Detect which cell encompasses the target text, then output its (X, Y) center coordinate. 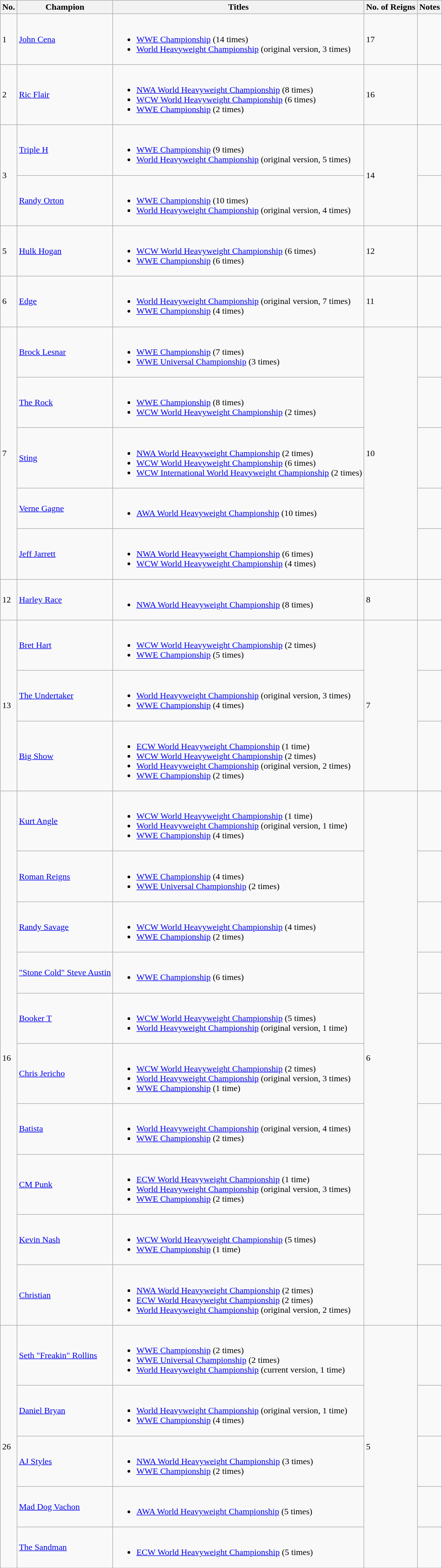
World Heavyweight Championship (original version, 7 times)WWE Championship (4 times) (238, 301)
"Stone Cold" Steve Austin (65, 973)
ECW World Heavyweight Championship (5 times) (238, 1547)
WWE Championship (14 times)World Heavyweight Championship (original version, 3 times) (238, 39)
World Heavyweight Championship (original version, 1 time)WWE Championship (4 times) (238, 1410)
ECW World Heavyweight Championship (1 time)World Heavyweight Championship (original version, 3 times)WWE Championship (2 times) (238, 1184)
Chris Jericho (65, 1074)
World Heavyweight Championship (original version, 3 times)WWE Championship (4 times) (238, 696)
AWA World Heavyweight Championship (5 times) (238, 1507)
Christian (65, 1295)
WCW World Heavyweight Championship (6 times)WWE Championship (6 times) (238, 251)
NWA World Heavyweight Championship (2 times)WCW World Heavyweight Championship (6 times)WCW International World Heavyweight Championship (2 times) (238, 458)
NWA World Heavyweight Championship (8 times)WCW World Heavyweight Championship (6 times)WWE Championship (2 times) (238, 94)
WCW World Heavyweight Championship (2 times)World Heavyweight Championship (original version, 3 times)WWE Championship (1 time) (238, 1074)
Verne Gagne (65, 508)
Daniel Bryan (65, 1410)
WCW World Heavyweight Championship (1 time)World Heavyweight Championship (original version, 1 time)WWE Championship (4 times) (238, 821)
CM Punk (65, 1184)
WCW World Heavyweight Championship (2 times)WWE Championship (5 times) (238, 645)
WWE Championship (9 times)World Heavyweight Championship (original version, 5 times) (238, 150)
NWA World Heavyweight Championship (2 times)ECW World Heavyweight Championship (2 times)World Heavyweight Championship (original version, 2 times) (238, 1295)
WWE Championship (10 times)World Heavyweight Championship (original version, 4 times) (238, 200)
Seth "Freakin" Rollins (65, 1355)
Randy Savage (65, 927)
26 (9, 1446)
8 (391, 599)
10 (391, 453)
14 (391, 175)
NWA World Heavyweight Championship (6 times)WCW World Heavyweight Championship (4 times) (238, 554)
Roman Reigns (65, 876)
1 (9, 39)
Big Show (65, 756)
WWE Championship (2 times)WWE Universal Championship (2 times)World Heavyweight Championship (current version, 1 time) (238, 1355)
Kurt Angle (65, 821)
2 (9, 94)
Bret Hart (65, 645)
Ric Flair (65, 94)
World Heavyweight Championship (original version, 4 times)WWE Championship (2 times) (238, 1129)
WCW World Heavyweight Championship (4 times)WWE Championship (2 times) (238, 927)
Edge (65, 301)
NWA World Heavyweight Championship (3 times)WWE Championship (2 times) (238, 1461)
Kevin Nash (65, 1240)
Jeff Jarrett (65, 554)
Triple H (65, 150)
WWE Championship (4 times)WWE Universal Championship (2 times) (238, 876)
NWA World Heavyweight Championship (8 times) (238, 599)
17 (391, 39)
WWE Championship (7 times)WWE Universal Championship (3 times) (238, 352)
Sting (65, 458)
Mad Dog Vachon (65, 1507)
Batista (65, 1129)
AJ Styles (65, 1461)
Brock Lesnar (65, 352)
The Rock (65, 402)
WWE Championship (6 times) (238, 973)
Hulk Hogan (65, 251)
Champion (65, 7)
13 (9, 706)
Harley Race (65, 599)
The Sandman (65, 1547)
Booker T (65, 1018)
3 (9, 175)
11 (391, 301)
WWE Championship (8 times)WCW World Heavyweight Championship (2 times) (238, 402)
WCW World Heavyweight Championship (5 times)World Heavyweight Championship (original version, 1 time) (238, 1018)
WCW World Heavyweight Championship (5 times)WWE Championship (1 time) (238, 1240)
Randy Orton (65, 200)
The Undertaker (65, 696)
Notes (429, 7)
AWA World Heavyweight Championship (10 times) (238, 508)
No. of Reigns (391, 7)
No. (9, 7)
Titles (238, 7)
John Cena (65, 39)
